Find where the given text appears and provide that cell's center as (X, Y) coordinate. 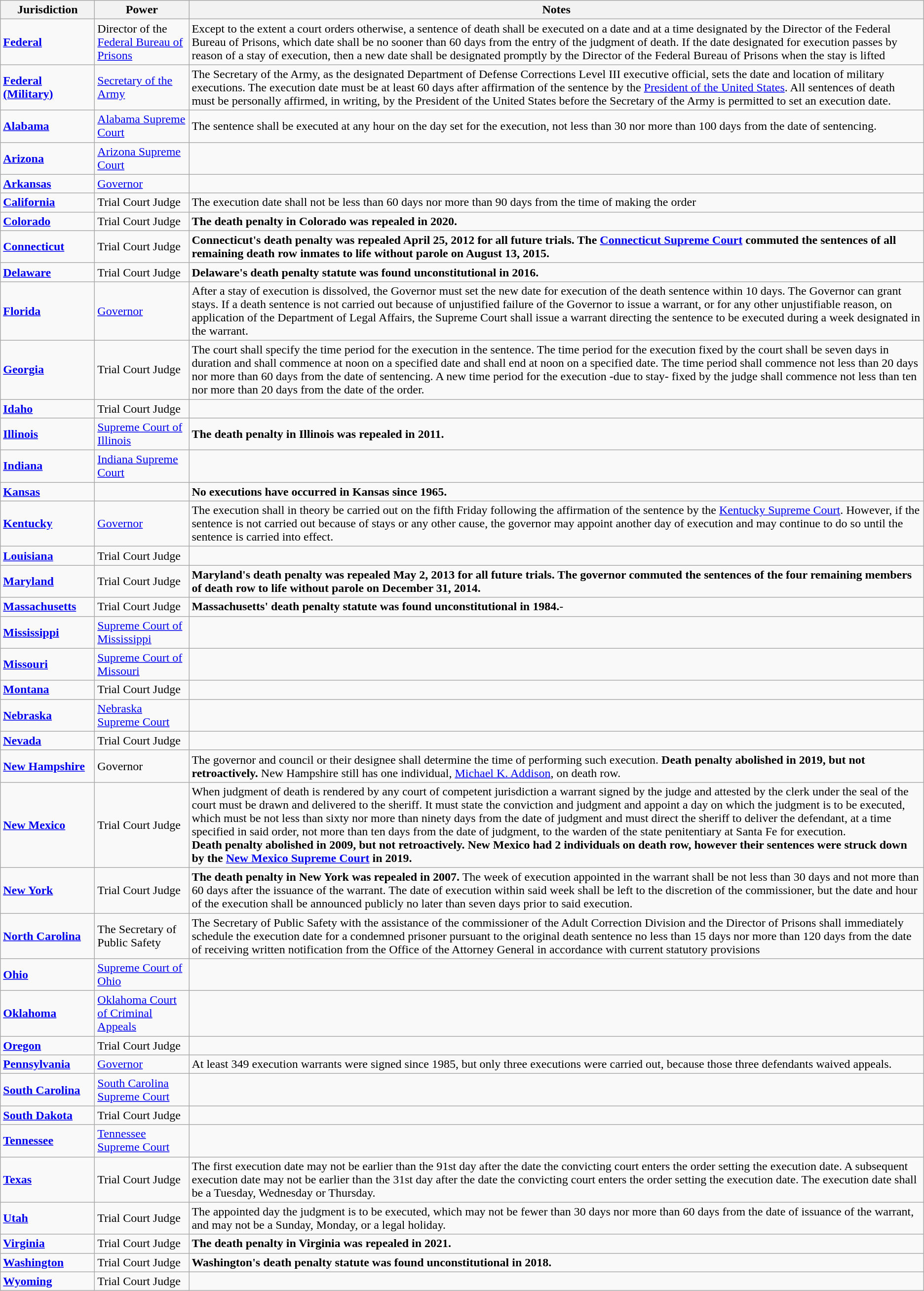
Arizona (47, 158)
The death penalty in Colorado was repealed in 2020. (556, 221)
Arizona Supreme Court (142, 158)
Idaho (47, 408)
Pennsylvania (47, 1064)
Wyoming (47, 1281)
The Secretary of Public Safety (142, 936)
The sentence shall be executed at any hour on the day set for the execution, not less than 30 nor more than 100 days from the date of sentencing. (556, 126)
Secretary of the Army (142, 87)
Washington's death penalty statute was found unconstitutional in 2018. (556, 1262)
Ohio (47, 975)
Missouri (47, 665)
California (47, 202)
Indiana (47, 466)
South Carolina (47, 1090)
Nevada (47, 741)
The death penalty in Illinois was repealed in 2011. (556, 434)
New Mexico (47, 824)
Massachusetts' death penalty statute was found unconstitutional in 1984.- (556, 607)
Alabama Supreme Court (142, 126)
Nebraska Supreme Court (142, 715)
Delaware's death penalty statute was found unconstitutional in 2016. (556, 272)
Illinois (47, 434)
Arkansas (47, 184)
Jurisdiction (47, 10)
Supreme Court of Missouri (142, 665)
Power (142, 10)
Virginia (47, 1244)
Montana (47, 690)
Tennessee Supreme Court (142, 1140)
Supreme Court of Mississippi (142, 632)
Colorado (47, 221)
The death penalty in Virginia was repealed in 2021. (556, 1244)
Supreme Court of Illinois (142, 434)
Texas (47, 1179)
Federal (47, 42)
Florida (47, 311)
Louisiana (47, 556)
The execution date shall not be less than 60 days nor more than 90 days from the time of making the order (556, 202)
Oregon (47, 1046)
At least 349 execution warrants were signed since 1985, but only three executions were carried out, because those three defendants waived appeals. (556, 1064)
Mississippi (47, 632)
Nebraska (47, 715)
Alabama (47, 126)
Director of the Federal Bureau of Prisons (142, 42)
Oklahoma Court of Criminal Appeals (142, 1014)
Tennessee (47, 1140)
New York (47, 890)
Georgia (47, 369)
Utah (47, 1218)
Maryland (47, 582)
Notes (556, 10)
Kansas (47, 492)
Kentucky (47, 524)
No executions have occurred in Kansas since 1965. (556, 492)
South Carolina Supreme Court (142, 1090)
New Hampshire (47, 766)
Delaware (47, 272)
Washington (47, 1262)
Massachusetts (47, 607)
Federal (Military) (47, 87)
Oklahoma (47, 1014)
Supreme Court of Ohio (142, 975)
Indiana Supreme Court (142, 466)
North Carolina (47, 936)
South Dakota (47, 1115)
Connecticut (47, 247)
